Search for the cell housing the specified text and yield its [X, Y] center coordinate. 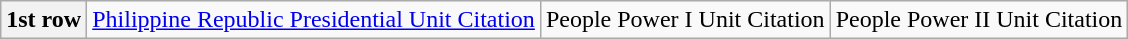
People Power II Unit Citation [979, 20]
1st row [44, 20]
People Power I Unit Citation [685, 20]
Philippine Republic Presidential Unit Citation [314, 20]
